Identify which cell holds the provided text, then report its [X, Y] central coordinate. 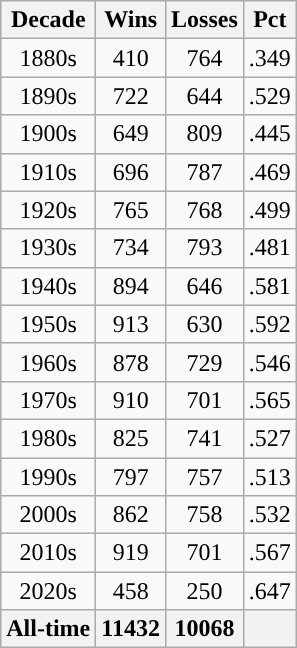
.581 [270, 286]
758 [205, 515]
1940s [48, 286]
.445 [270, 134]
913 [131, 324]
.499 [270, 210]
.513 [270, 477]
458 [131, 591]
250 [205, 591]
729 [205, 362]
.481 [270, 248]
.567 [270, 553]
.527 [270, 438]
797 [131, 477]
.469 [270, 172]
741 [205, 438]
862 [131, 515]
644 [205, 96]
Decade [48, 20]
2010s [48, 553]
787 [205, 172]
.532 [270, 515]
765 [131, 210]
768 [205, 210]
809 [205, 134]
1920s [48, 210]
.349 [270, 58]
825 [131, 438]
410 [131, 58]
Losses [205, 20]
Pct [270, 20]
All-time [48, 629]
.592 [270, 324]
11432 [131, 629]
649 [131, 134]
1960s [48, 362]
.647 [270, 591]
1900s [48, 134]
2000s [48, 515]
910 [131, 400]
630 [205, 324]
1890s [48, 96]
1910s [48, 172]
793 [205, 248]
757 [205, 477]
.565 [270, 400]
646 [205, 286]
1970s [48, 400]
Wins [131, 20]
919 [131, 553]
696 [131, 172]
1980s [48, 438]
10068 [205, 629]
.529 [270, 96]
878 [131, 362]
2020s [48, 591]
734 [131, 248]
1950s [48, 324]
1930s [48, 248]
722 [131, 96]
1880s [48, 58]
894 [131, 286]
764 [205, 58]
1990s [48, 477]
.546 [270, 362]
